Find where the given text appears and provide that cell's center as (x, y) coordinate. 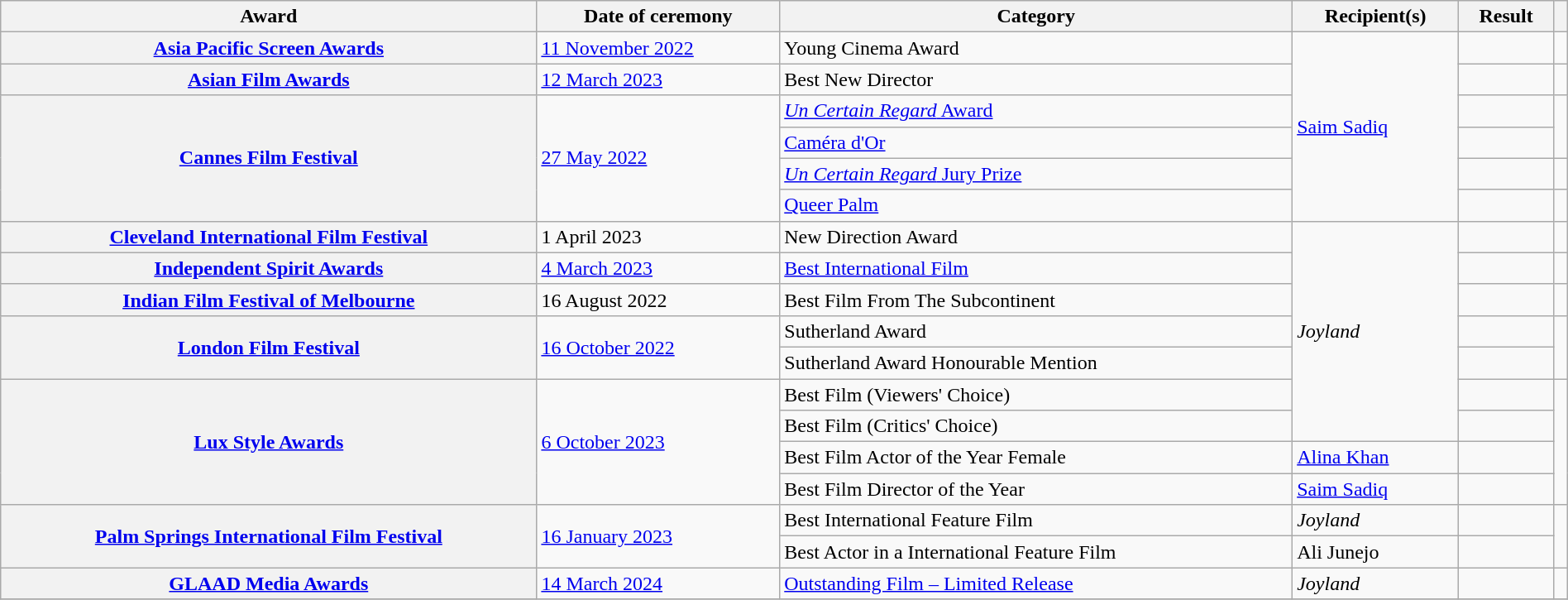
Caméra d'Or (1036, 142)
Lux Style Awards (269, 442)
Category (1036, 17)
New Direction Award (1036, 237)
Un Certain Regard Award (1036, 111)
6 October 2023 (658, 442)
4 March 2023 (658, 268)
Result (1507, 17)
London Film Festival (269, 347)
Best Film (Viewers' Choice) (1036, 395)
16 January 2023 (658, 536)
16 August 2022 (658, 300)
Independent Spirit Awards (269, 268)
Cleveland International Film Festival (269, 237)
Alina Khan (1376, 458)
Outstanding Film – Limited Release (1036, 583)
11 November 2022 (658, 48)
Date of ceremony (658, 17)
Best New Director (1036, 79)
27 May 2022 (658, 158)
Best Film Director of the Year (1036, 489)
Best Film (Critics' Choice) (1036, 426)
Best Film From The Subcontinent (1036, 300)
GLAAD Media Awards (269, 583)
1 April 2023 (658, 237)
Asia Pacific Screen Awards (269, 48)
Ali Junejo (1376, 552)
14 March 2024 (658, 583)
Un Certain Regard Jury Prize (1036, 174)
Queer Palm (1036, 205)
Sutherland Award (1036, 331)
Best International Film (1036, 268)
Asian Film Awards (269, 79)
Best Actor in a International Feature Film (1036, 552)
Sutherland Award Honourable Mention (1036, 362)
16 October 2022 (658, 347)
Cannes Film Festival (269, 158)
Palm Springs International Film Festival (269, 536)
Best International Feature Film (1036, 521)
Best Film Actor of the Year Female (1036, 458)
Recipient(s) (1376, 17)
Award (269, 17)
Young Cinema Award (1036, 48)
12 March 2023 (658, 79)
Indian Film Festival of Melbourne (269, 300)
